Pinpoint the cell where the given text exists, returning its (x, y) midpoint coordinate. 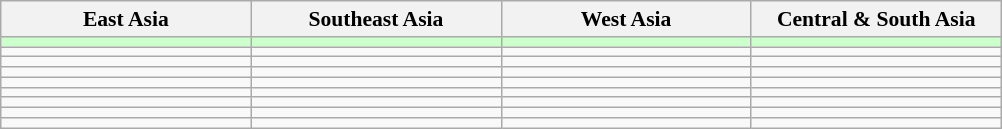
East Asia (126, 19)
Central & South Asia (876, 19)
Southeast Asia (376, 19)
West Asia (626, 19)
